Locate the cell with the specified text and output its (x, y) center coordinate. 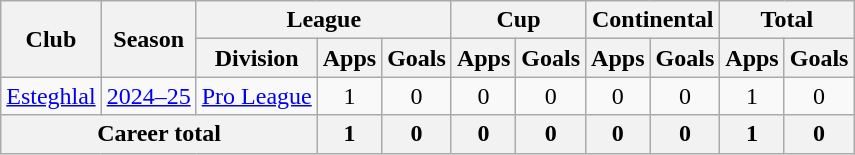
Career total (159, 134)
Cup (518, 20)
Season (148, 39)
Continental (653, 20)
League (324, 20)
Pro League (256, 96)
Division (256, 58)
Club (51, 39)
Total (787, 20)
2024–25 (148, 96)
Esteghlal (51, 96)
